For the text-containing cell, return its midpoint in [X, Y] coordinate format. 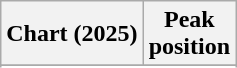
Chart (2025) [72, 34]
Peakposition [189, 34]
